Locate the cell with the specified text and output its (X, Y) center coordinate. 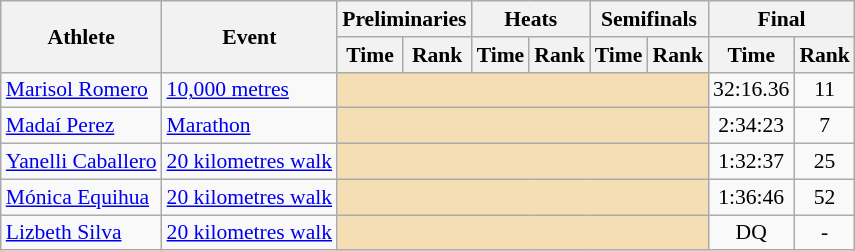
Mónica Equihua (82, 197)
Yanelli Caballero (82, 162)
Preliminaries (404, 19)
11 (824, 90)
Semifinals (649, 19)
Marathon (250, 126)
1:32:37 (751, 162)
DQ (751, 233)
7 (824, 126)
Lizbeth Silva (82, 233)
32:16.36 (751, 90)
52 (824, 197)
25 (824, 162)
Final (782, 19)
10,000 metres (250, 90)
Athlete (82, 36)
Madaí Perez (82, 126)
- (824, 233)
2:34:23 (751, 126)
Heats (531, 19)
Event (250, 36)
Marisol Romero (82, 90)
1:36:46 (751, 197)
